Return [X, Y] of the center of cell containing provided text 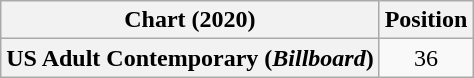
Position [426, 20]
Chart (2020) [190, 20]
US Adult Contemporary (Billboard) [190, 58]
36 [426, 58]
